Locate the cell with the specified text and output its [x, y] center coordinate. 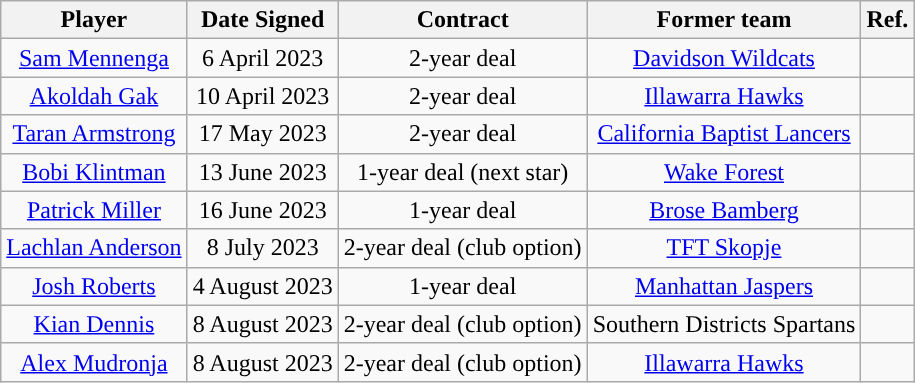
Kian Dennis [94, 324]
6 April 2023 [262, 58]
California Baptist Lancers [724, 134]
Akoldah Gak [94, 96]
Josh Roberts [94, 286]
Player [94, 20]
Former team [724, 20]
Southern Districts Spartans [724, 324]
TFT Skopje [724, 248]
Alex Mudronja [94, 362]
Taran Armstrong [94, 134]
8 July 2023 [262, 248]
Date Signed [262, 20]
16 June 2023 [262, 210]
10 April 2023 [262, 96]
Manhattan Jaspers [724, 286]
13 June 2023 [262, 172]
Bobi Klintman [94, 172]
Sam Mennenga [94, 58]
Brose Bamberg [724, 210]
1-year deal (next star) [462, 172]
Lachlan Anderson [94, 248]
4 August 2023 [262, 286]
17 May 2023 [262, 134]
Patrick Miller [94, 210]
Wake Forest [724, 172]
Davidson Wildcats [724, 58]
Ref. [888, 20]
Contract [462, 20]
